Extract the (X, Y) coordinate from the center of the cell holding the provided text.  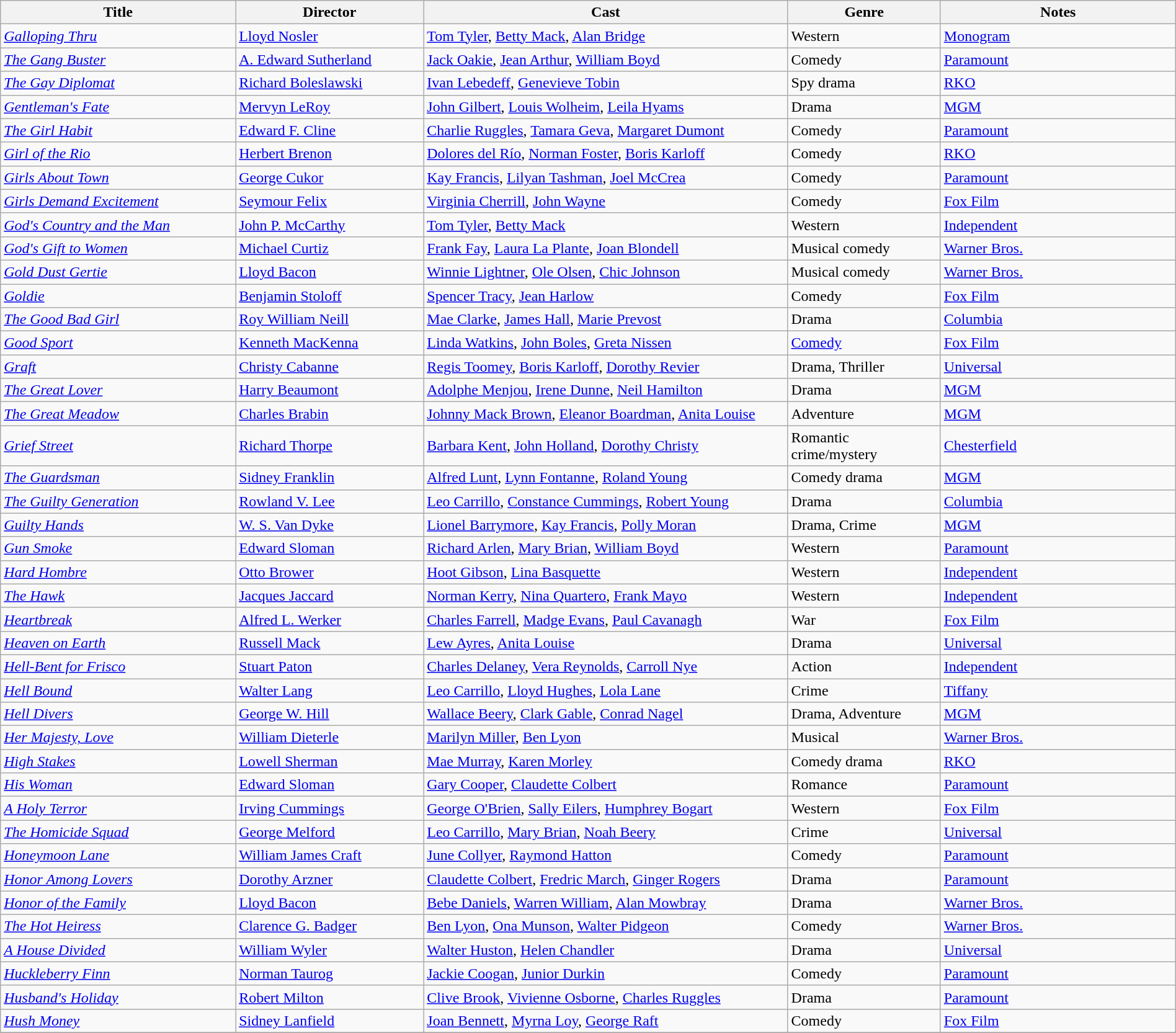
Seymour Felix (330, 201)
Director (330, 12)
Gun Smoke (118, 548)
Honor Among Lovers (118, 879)
Hell-Bent for Frisco (118, 666)
Charles Brabin (330, 414)
Charlie Ruggles, Tamara Geva, Margaret Dumont (605, 130)
John P. McCarthy (330, 225)
Adolphe Menjou, Irene Dunne, Neil Hamilton (605, 390)
Genre (864, 12)
Regis Toomey, Boris Karloff, Dorothy Revier (605, 367)
Ivan Lebedeff, Genevieve Tobin (605, 83)
Girl of the Rio (118, 154)
Girls Demand Excitement (118, 201)
Heaven on Earth (118, 643)
Leo Carrillo, Lloyd Hughes, Lola Lane (605, 691)
Claudette Colbert, Fredric March, Ginger Rogers (605, 879)
The Gang Buster (118, 60)
George Melford (330, 832)
Richard Arlen, Mary Brian, William Boyd (605, 548)
Grief Street (118, 445)
Michael Curtiz (330, 248)
Good Sport (118, 343)
Winnie Lightner, Ole Olsen, Chic Johnson (605, 272)
Leo Carrillo, Constance Cummings, Robert Young (605, 501)
Harry Beaumont (330, 390)
George O'Brien, Sally Eilers, Humphrey Bogart (605, 808)
Title (118, 12)
The Guilty Generation (118, 501)
A. Edward Sutherland (330, 60)
Gentleman's Fate (118, 107)
Joan Bennett, Myrna Loy, George Raft (605, 1021)
Mervyn LeRoy (330, 107)
W. S. Van Dyke (330, 525)
Cast (605, 12)
Huckleberry Finn (118, 973)
Robert Milton (330, 997)
Rowland V. Lee (330, 501)
Lew Ayres, Anita Louise (605, 643)
Sidney Lanfield (330, 1021)
Clive Brook, Vivienne Osborne, Charles Ruggles (605, 997)
Tiffany (1058, 691)
Linda Watkins, John Boles, Greta Nissen (605, 343)
The Girl Habit (118, 130)
Hell Bound (118, 691)
Gold Dust Gertie (118, 272)
Norman Taurog (330, 973)
Leo Carrillo, Mary Brian, Noah Beery (605, 832)
Drama, Crime (864, 525)
George Cukor (330, 177)
Charles Farrell, Madge Evans, Paul Cavanagh (605, 619)
Richard Boleslawski (330, 83)
Romantic crime/mystery (864, 445)
George W. Hill (330, 714)
The Guardsman (118, 478)
Guilty Hands (118, 525)
His Woman (118, 785)
The Homicide Squad (118, 832)
Walter Lang (330, 691)
Russell Mack (330, 643)
Norman Kerry, Nina Quartero, Frank Mayo (605, 596)
Alfred Lunt, Lynn Fontanne, Roland Young (605, 478)
God's Country and the Man (118, 225)
Adventure (864, 414)
Jacques Jaccard (330, 596)
Irving Cummings (330, 808)
Marilyn Miller, Ben Lyon (605, 738)
Edward F. Cline (330, 130)
Lloyd Nosler (330, 36)
Otto Brower (330, 572)
Notes (1058, 12)
Sidney Franklin (330, 478)
Mae Clarke, James Hall, Marie Prevost (605, 320)
Lowell Sherman (330, 761)
William Dieterle (330, 738)
Musical (864, 738)
Jackie Coogan, Junior Durkin (605, 973)
War (864, 619)
John Gilbert, Louis Wolheim, Leila Hyams (605, 107)
Hell Divers (118, 714)
William James Craft (330, 856)
Hoot Gibson, Lina Basquette (605, 572)
Tom Tyler, Betty Mack (605, 225)
A House Divided (118, 950)
Clarence G. Badger (330, 926)
Richard Thorpe (330, 445)
Charles Delaney, Vera Reynolds, Carroll Nye (605, 666)
Chesterfield (1058, 445)
Spy drama (864, 83)
Stuart Paton (330, 666)
Mae Murray, Karen Morley (605, 761)
Wallace Beery, Clark Gable, Conrad Nagel (605, 714)
The Great Lover (118, 390)
The Good Bad Girl (118, 320)
Spencer Tracy, Jean Harlow (605, 296)
Her Majesty, Love (118, 738)
Monogram (1058, 36)
Drama, Thriller (864, 367)
Christy Cabanne (330, 367)
The Hot Heiress (118, 926)
Gary Cooper, Claudette Colbert (605, 785)
Heartbreak (118, 619)
Galloping Thru (118, 36)
Ben Lyon, Ona Munson, Walter Pidgeon (605, 926)
A Holy Terror (118, 808)
Benjamin Stoloff (330, 296)
Hard Hombre (118, 572)
Drama, Adventure (864, 714)
Honor of the Family (118, 903)
Dolores del Río, Norman Foster, Boris Karloff (605, 154)
The Hawk (118, 596)
God's Gift to Women (118, 248)
Dorothy Arzner (330, 879)
Husband's Holiday (118, 997)
Kay Francis, Lilyan Tashman, Joel McCrea (605, 177)
Johnny Mack Brown, Eleanor Boardman, Anita Louise (605, 414)
The Gay Diplomat (118, 83)
Hush Money (118, 1021)
Goldie (118, 296)
Kenneth MacKenna (330, 343)
June Collyer, Raymond Hatton (605, 856)
Graft (118, 367)
Jack Oakie, Jean Arthur, William Boyd (605, 60)
Barbara Kent, John Holland, Dorothy Christy (605, 445)
Frank Fay, Laura La Plante, Joan Blondell (605, 248)
Tom Tyler, Betty Mack, Alan Bridge (605, 36)
Honeymoon Lane (118, 856)
Herbert Brenon (330, 154)
Action (864, 666)
Lionel Barrymore, Kay Francis, Polly Moran (605, 525)
Roy William Neill (330, 320)
Girls About Town (118, 177)
The Great Meadow (118, 414)
William Wyler (330, 950)
Bebe Daniels, Warren William, Alan Mowbray (605, 903)
High Stakes (118, 761)
Alfred L. Werker (330, 619)
Virginia Cherrill, John Wayne (605, 201)
Walter Huston, Helen Chandler (605, 950)
Romance (864, 785)
